Determine the (X, Y) coordinate at the center of the cell enclosing the given text.  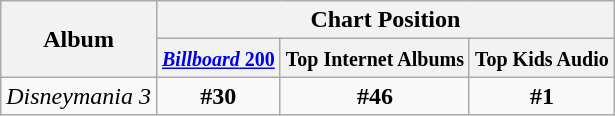
Top Kids Audio (542, 58)
Billboard 200 (218, 58)
#30 (218, 96)
#1 (542, 96)
#46 (374, 96)
Album (79, 39)
Disneymania 3 (79, 96)
Chart Position (385, 20)
Top Internet Albums (374, 58)
